Return (X, Y) of the center of cell containing provided text 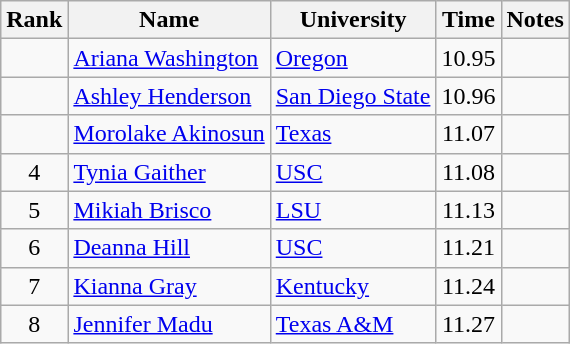
5 (34, 210)
Time (468, 20)
Deanna Hill (169, 248)
11.13 (468, 210)
Texas A&M (353, 324)
Mikiah Brisco (169, 210)
7 (34, 286)
San Diego State (353, 96)
Jennifer Madu (169, 324)
4 (34, 172)
Tynia Gaither (169, 172)
Kianna Gray (169, 286)
6 (34, 248)
Texas (353, 134)
8 (34, 324)
10.95 (468, 58)
11.27 (468, 324)
Ashley Henderson (169, 96)
LSU (353, 210)
University (353, 20)
Morolake Akinosun (169, 134)
Rank (34, 20)
Name (169, 20)
Ariana Washington (169, 58)
11.24 (468, 286)
10.96 (468, 96)
11.21 (468, 248)
11.07 (468, 134)
Notes (535, 20)
11.08 (468, 172)
Oregon (353, 58)
Kentucky (353, 286)
